Find where the given text appears and provide that cell's center as [X, Y] coordinate. 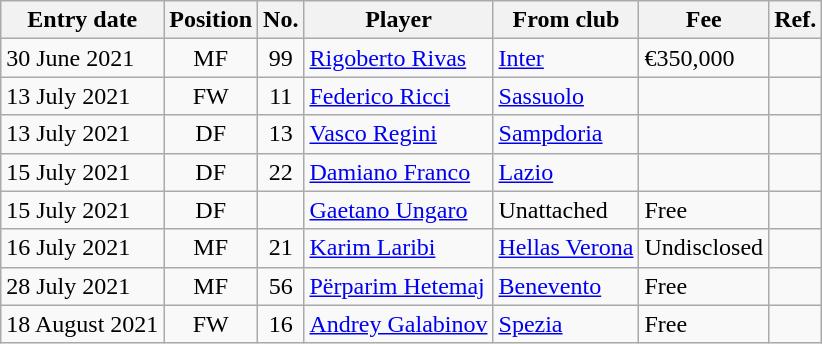
Sampdoria [566, 134]
28 July 2021 [82, 286]
Karim Laribi [398, 248]
11 [281, 96]
Inter [566, 58]
Ref. [796, 20]
Entry date [82, 20]
Benevento [566, 286]
Unattached [566, 210]
Rigoberto Rivas [398, 58]
Federico Ricci [398, 96]
Fee [704, 20]
Andrey Galabinov [398, 324]
Përparim Hetemaj [398, 286]
18 August 2021 [82, 324]
Lazio [566, 172]
21 [281, 248]
30 June 2021 [82, 58]
56 [281, 286]
Sassuolo [566, 96]
No. [281, 20]
99 [281, 58]
Spezia [566, 324]
Position [211, 20]
16 July 2021 [82, 248]
Damiano Franco [398, 172]
22 [281, 172]
13 [281, 134]
Undisclosed [704, 248]
Player [398, 20]
Hellas Verona [566, 248]
€350,000 [704, 58]
From club [566, 20]
Gaetano Ungaro [398, 210]
Vasco Regini [398, 134]
16 [281, 324]
